Scan for the cell matching the given text and deliver its (x, y) coordinate at center. 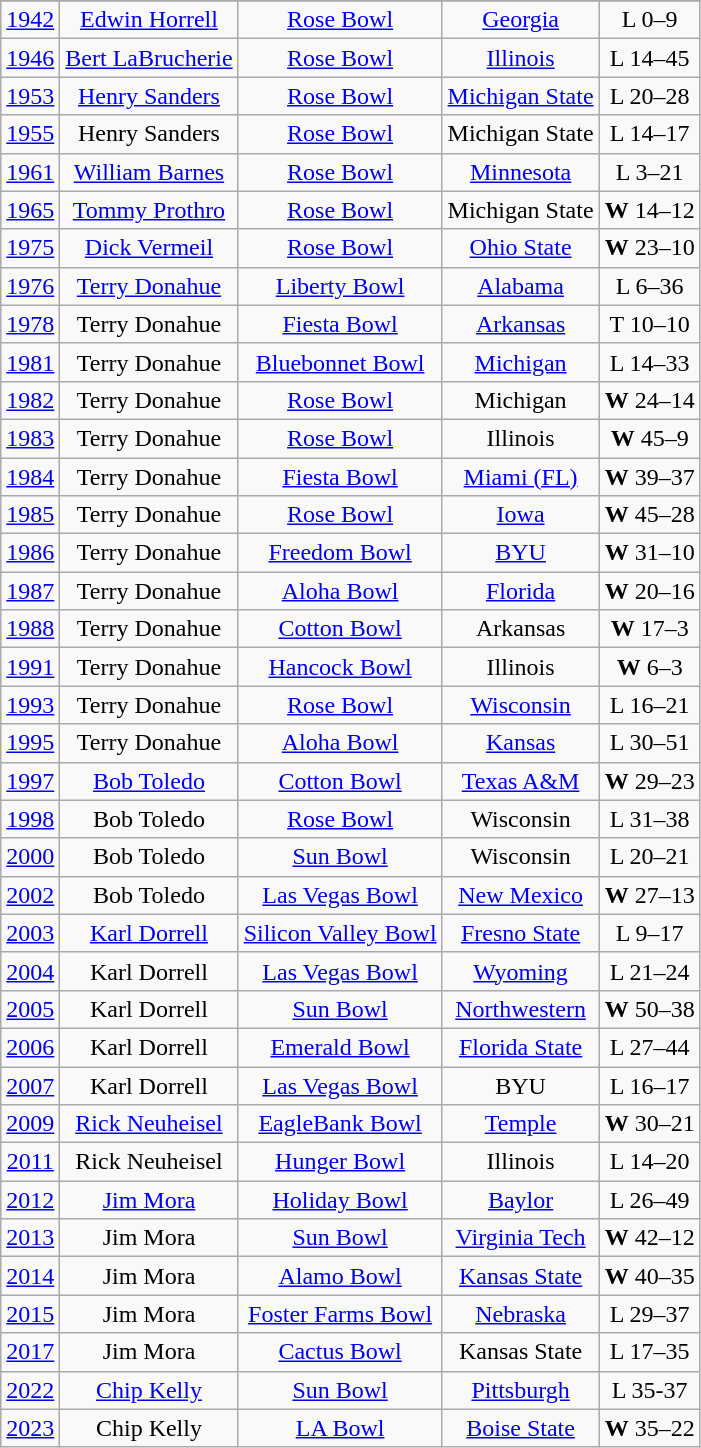
L 14–45 (650, 58)
2004 (30, 971)
W 29–23 (650, 781)
Georgia (520, 20)
L 21–24 (650, 971)
1976 (30, 286)
1984 (30, 477)
Edwin Horrell (149, 20)
Minnesota (520, 172)
William Barnes (149, 172)
Fresno State (520, 933)
2014 (30, 1276)
2015 (30, 1314)
L 29–37 (650, 1314)
Hunger Bowl (340, 1162)
1998 (30, 819)
Freedom Bowl (340, 553)
1955 (30, 134)
L 14–17 (650, 134)
Nebraska (520, 1314)
L 14–33 (650, 362)
W 27–13 (650, 895)
L 30–51 (650, 743)
Silicon Valley Bowl (340, 933)
2009 (30, 1124)
LA Bowl (340, 1428)
2005 (30, 1009)
L 9–17 (650, 933)
W 39–37 (650, 477)
Kansas (520, 743)
W 35–22 (650, 1428)
1988 (30, 629)
Temple (520, 1124)
W 40–35 (650, 1276)
Hancock Bowl (340, 667)
1983 (30, 438)
2013 (30, 1238)
W 42–12 (650, 1238)
Holiday Bowl (340, 1200)
Tommy Prothro (149, 210)
Florida (520, 591)
W 30–21 (650, 1124)
Wyoming (520, 971)
2006 (30, 1047)
Pittsburgh (520, 1390)
W 45–28 (650, 515)
Florida State (520, 1047)
Northwestern (520, 1009)
L 20–21 (650, 857)
L 26–49 (650, 1200)
1981 (30, 362)
T 10–10 (650, 324)
L 3–21 (650, 172)
2011 (30, 1162)
Alabama (520, 286)
Cactus Bowl (340, 1352)
L 31–38 (650, 819)
1975 (30, 248)
2022 (30, 1390)
Bluebonnet Bowl (340, 362)
W 24–14 (650, 400)
W 6–3 (650, 667)
L 0–9 (650, 20)
L 20–28 (650, 96)
2000 (30, 857)
Emerald Bowl (340, 1047)
1978 (30, 324)
Dick Vermeil (149, 248)
L 6–36 (650, 286)
1995 (30, 743)
W 31–10 (650, 553)
L 35-37 (650, 1390)
Iowa (520, 515)
Miami (FL) (520, 477)
Ohio State (520, 248)
1997 (30, 781)
1993 (30, 705)
W 20–16 (650, 591)
1982 (30, 400)
Virginia Tech (520, 1238)
2003 (30, 933)
W 14–12 (650, 210)
1987 (30, 591)
L 27–44 (650, 1047)
2012 (30, 1200)
L 16–21 (650, 705)
Bert LaBrucherie (149, 58)
W 45–9 (650, 438)
2023 (30, 1428)
Foster Farms Bowl (340, 1314)
New Mexico (520, 895)
1946 (30, 58)
L 16–17 (650, 1085)
1991 (30, 667)
1965 (30, 210)
1953 (30, 96)
EagleBank Bowl (340, 1124)
W 50–38 (650, 1009)
Boise State (520, 1428)
1985 (30, 515)
1942 (30, 20)
2017 (30, 1352)
L 14–20 (650, 1162)
1961 (30, 172)
W 23–10 (650, 248)
Liberty Bowl (340, 286)
W 17–3 (650, 629)
2002 (30, 895)
2007 (30, 1085)
1986 (30, 553)
L 17–35 (650, 1352)
Baylor (520, 1200)
Alamo Bowl (340, 1276)
Texas A&M (520, 781)
